Capture the cell that displays the provided text and extract its (x, y) central coordinate. 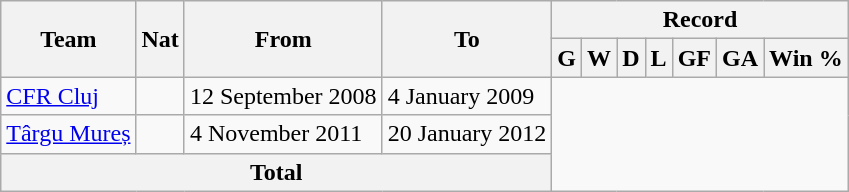
Win % (806, 58)
Nat (160, 39)
W (600, 58)
4 November 2011 (283, 134)
Târgu Mureș (68, 134)
20 January 2012 (467, 134)
L (658, 58)
From (283, 39)
Team (68, 39)
4 January 2009 (467, 96)
GA (740, 58)
D (631, 58)
Record (700, 20)
CFR Cluj (68, 96)
To (467, 39)
GF (694, 58)
Total (276, 172)
12 September 2008 (283, 96)
G (567, 58)
